Provide the (X, Y) coordinate of the cell's center where the given text is located.  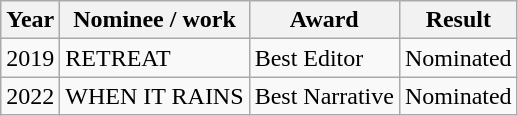
Best Editor (324, 58)
Award (324, 20)
WHEN IT RAINS (154, 96)
2019 (30, 58)
RETREAT (154, 58)
Nominee / work (154, 20)
Result (458, 20)
2022 (30, 96)
Year (30, 20)
Best Narrative (324, 96)
